Return the (x, y) coordinate for the center point of the cell that contains the specified text.  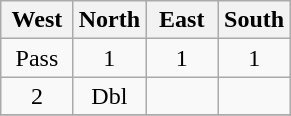
West (37, 20)
2 (37, 96)
East (182, 20)
Dbl (109, 96)
Pass (37, 58)
North (109, 20)
South (254, 20)
